Output the [X, Y] coordinate of the center of the cell containing the given text.  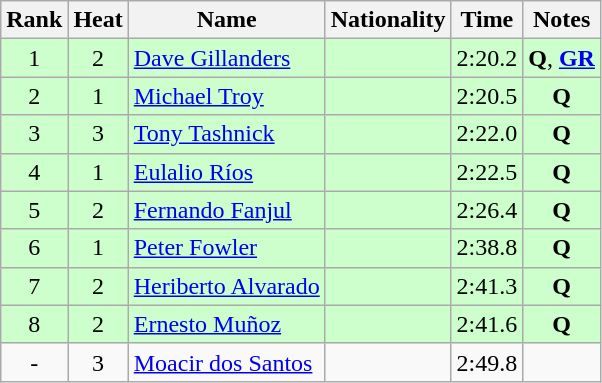
- [34, 362]
Time [487, 20]
6 [34, 248]
Name [226, 20]
Dave Gillanders [226, 58]
2:41.3 [487, 286]
Fernando Fanjul [226, 210]
Ernesto Muñoz [226, 324]
Notes [562, 20]
Tony Tashnick [226, 134]
2:41.6 [487, 324]
2:20.5 [487, 96]
Eulalio Ríos [226, 172]
Rank [34, 20]
Peter Fowler [226, 248]
Heriberto Alvarado [226, 286]
Heat [98, 20]
2:22.0 [487, 134]
7 [34, 286]
2:49.8 [487, 362]
Nationality [388, 20]
Q, GR [562, 58]
Moacir dos Santos [226, 362]
4 [34, 172]
2:20.2 [487, 58]
2:26.4 [487, 210]
2:22.5 [487, 172]
8 [34, 324]
Michael Troy [226, 96]
2:38.8 [487, 248]
5 [34, 210]
